Return the (X, Y) coordinate for the center point of the cell that contains the specified text.  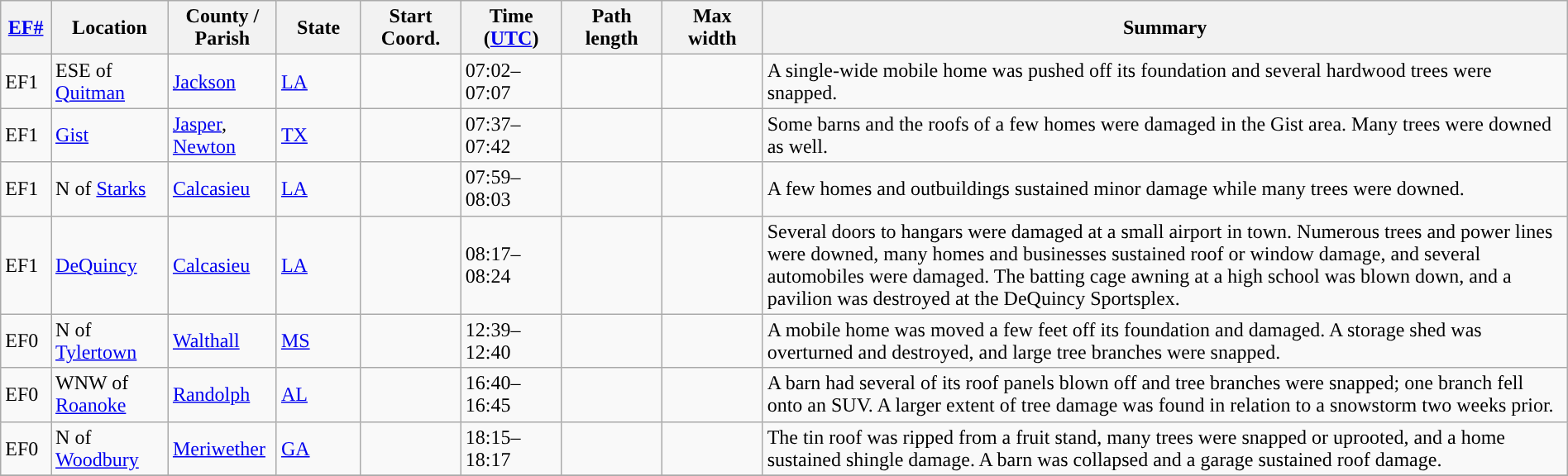
Gist (110, 136)
16:40–16:45 (511, 395)
Time (UTC) (511, 28)
Max width (713, 28)
State (318, 28)
Path length (612, 28)
AL (318, 395)
EF# (26, 28)
07:02–07:07 (511, 81)
Some barns and the roofs of a few homes were damaged in the Gist area. Many trees were downed as well. (1164, 136)
Walthall (222, 340)
07:59–08:03 (511, 188)
A few homes and outbuildings sustained minor damage while many trees were downed. (1164, 188)
Location (110, 28)
18:15–18:17 (511, 448)
A mobile home was moved a few feet off its foundation and damaged. A storage shed was overturned and destroyed, and large tree branches were snapped. (1164, 340)
DeQuincy (110, 264)
07:37–07:42 (511, 136)
TX (318, 136)
Meriwether (222, 448)
N of Starks (110, 188)
ESE of Quitman (110, 81)
WNW of Roanoke (110, 395)
12:39–12:40 (511, 340)
Jasper, Newton (222, 136)
N of Tylertown (110, 340)
Start Coord. (411, 28)
N of Woodbury (110, 448)
Jackson (222, 81)
08:17–08:24 (511, 264)
Randolph (222, 395)
A single-wide mobile home was pushed off its foundation and several hardwood trees were snapped. (1164, 81)
Summary (1164, 28)
County / Parish (222, 28)
GA (318, 448)
MS (318, 340)
